Output the [x, y] coordinate of the center of the cell containing the given text.  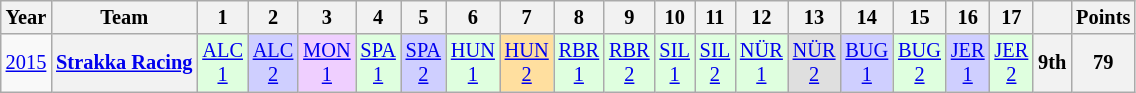
79 [1103, 63]
17 [1012, 17]
16 [968, 17]
9th [1052, 63]
5 [424, 17]
ALC1 [222, 63]
RBR1 [579, 63]
1 [222, 17]
BUG1 [866, 63]
2 [273, 17]
6 [473, 17]
Team [124, 17]
BUG2 [920, 63]
10 [675, 17]
2015 [26, 63]
NÜR2 [814, 63]
7 [527, 17]
RBR2 [629, 63]
13 [814, 17]
15 [920, 17]
4 [378, 17]
11 [715, 17]
SIL2 [715, 63]
SPA1 [378, 63]
12 [762, 17]
9 [629, 17]
Points [1103, 17]
JER1 [968, 63]
JER2 [1012, 63]
SPA2 [424, 63]
ALC2 [273, 63]
3 [326, 17]
NÜR1 [762, 63]
8 [579, 17]
Strakka Racing [124, 63]
HUN1 [473, 63]
Year [26, 17]
SIL1 [675, 63]
MON1 [326, 63]
HUN2 [527, 63]
14 [866, 17]
